Return the [x, y] coordinate for the center point of the cell that contains the specified text.  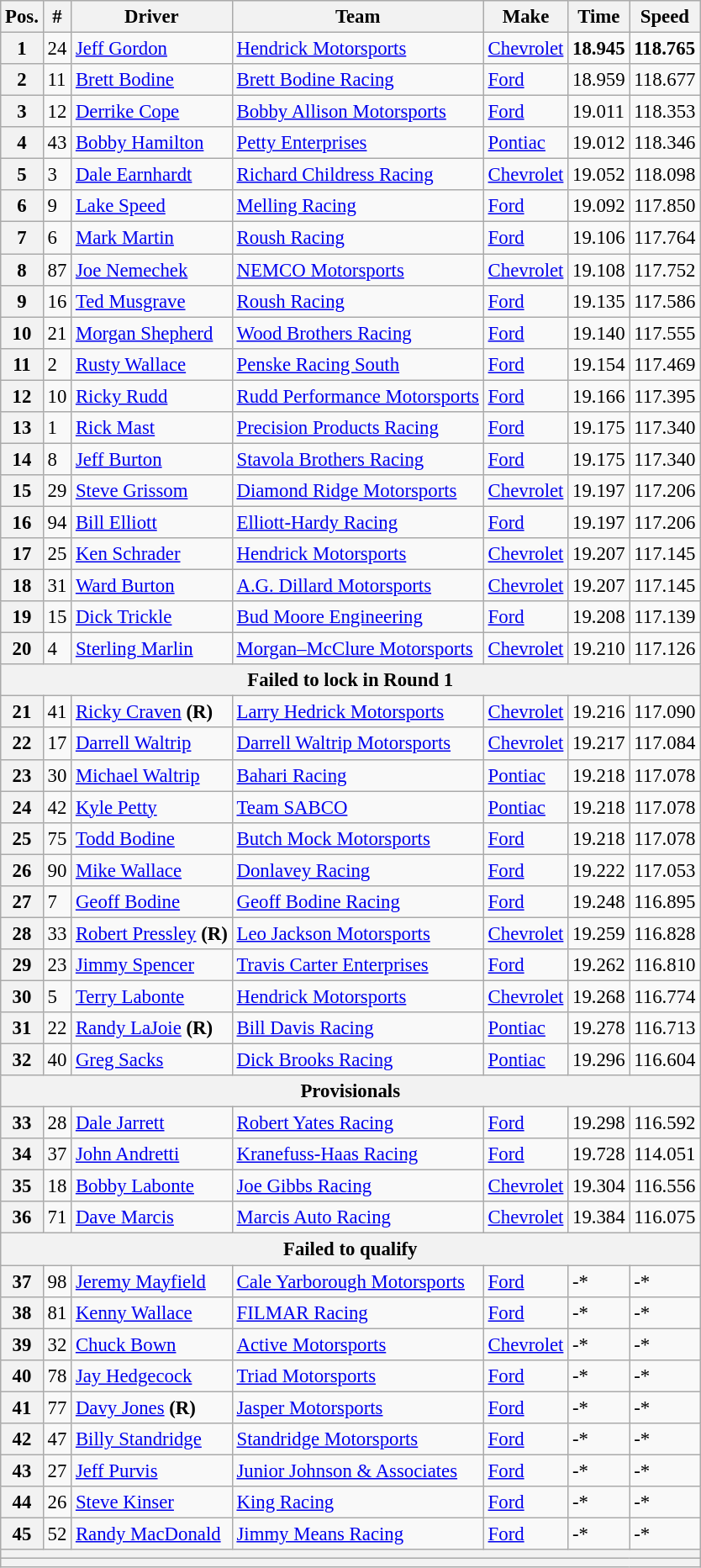
Ted Musgrave [152, 301]
117.395 [665, 396]
19.012 [598, 143]
Morgan Shepherd [152, 333]
19.728 [598, 1154]
Bobby Allison Motorsports [358, 112]
117.850 [665, 206]
117.469 [665, 364]
Brett Bodine Racing [358, 80]
Petty Enterprises [358, 143]
118.765 [665, 49]
52 [57, 1534]
117.764 [665, 238]
19.217 [598, 744]
NEMCO Motorsports [358, 270]
Billy Standridge [152, 1439]
Mike Wallace [152, 870]
John Andretti [152, 1154]
116.828 [665, 933]
Larry Hedrick Motorsports [358, 712]
# [57, 17]
19.140 [598, 333]
Michael Waltrip [152, 775]
A.G. Dillard Motorsports [358, 586]
Stavola Brothers Racing [358, 459]
Failed to lock in Round 1 [350, 680]
Bobby Hamilton [152, 143]
117.752 [665, 270]
118.098 [665, 175]
19.222 [598, 870]
Team [358, 17]
45 [22, 1534]
98 [57, 1281]
36 [22, 1218]
Team SABCO [358, 807]
Ken Schrader [152, 554]
44 [22, 1502]
Geoff Bodine Racing [358, 902]
King Racing [358, 1502]
Joe Gibbs Racing [358, 1186]
13 [22, 428]
38 [22, 1312]
90 [57, 870]
Jeff Burton [152, 459]
Travis Carter Enterprises [358, 965]
Melling Racing [358, 206]
Bobby Labonte [152, 1186]
Robert Yates Racing [358, 1123]
Dick Trickle [152, 617]
19.278 [598, 1028]
19.262 [598, 965]
78 [57, 1375]
Ricky Craven (R) [152, 712]
116.556 [665, 1186]
118.677 [665, 80]
117.084 [665, 744]
Precision Products Racing [358, 428]
Rudd Performance Motorsports [358, 396]
Chuck Bown [152, 1344]
19.259 [598, 933]
Cale Yarborough Motorsports [358, 1281]
Time [598, 17]
Richard Childress Racing [358, 175]
117.090 [665, 712]
19.052 [598, 175]
Marcis Auto Racing [358, 1218]
Todd Bodine [152, 838]
Rusty Wallace [152, 364]
Robert Pressley (R) [152, 933]
117.586 [665, 301]
Elliott-Hardy Racing [358, 522]
Junior Johnson & Associates [358, 1470]
Randy MacDonald [152, 1534]
Bill Elliott [152, 522]
81 [57, 1312]
19.011 [598, 112]
20 [22, 649]
Dale Earnhardt [152, 175]
19.296 [598, 1060]
Diamond Ridge Motorsports [358, 491]
Speed [665, 17]
75 [57, 838]
19.216 [598, 712]
Jimmy Spencer [152, 965]
Dave Marcis [152, 1218]
Dale Jarrett [152, 1123]
19.210 [598, 649]
Sterling Marlin [152, 649]
19.166 [598, 396]
Pos. [22, 17]
34 [22, 1154]
Kranefuss-Haas Racing [358, 1154]
Jay Hedgecock [152, 1375]
19.108 [598, 270]
Jeff Purvis [152, 1470]
Lake Speed [152, 206]
Kyle Petty [152, 807]
116.604 [665, 1060]
18.959 [598, 80]
116.810 [665, 965]
Mark Martin [152, 238]
Derrike Cope [152, 112]
35 [22, 1186]
114.051 [665, 1154]
116.075 [665, 1218]
116.895 [665, 902]
Donlavey Racing [358, 870]
Darrell Waltrip [152, 744]
Greg Sacks [152, 1060]
Triad Motorsports [358, 1375]
Standridge Motorsports [358, 1439]
Make [525, 17]
Bud Moore Engineering [358, 617]
19.384 [598, 1218]
Jeremy Mayfield [152, 1281]
19.298 [598, 1123]
Ward Burton [152, 586]
19 [22, 617]
Davy Jones (R) [152, 1407]
Brett Bodine [152, 80]
116.713 [665, 1028]
Bahari Racing [358, 775]
116.592 [665, 1123]
14 [22, 459]
116.774 [665, 996]
Bill Davis Racing [358, 1028]
Geoff Bodine [152, 902]
Jeff Gordon [152, 49]
Joe Nemechek [152, 270]
Kenny Wallace [152, 1312]
118.353 [665, 112]
Wood Brothers Racing [358, 333]
Jasper Motorsports [358, 1407]
Ricky Rudd [152, 396]
19.135 [598, 301]
47 [57, 1439]
Steve Kinser [152, 1502]
Driver [152, 17]
Failed to qualify [350, 1249]
117.139 [665, 617]
Jimmy Means Racing [358, 1534]
94 [57, 522]
FILMAR Racing [358, 1312]
Dick Brooks Racing [358, 1060]
Darrell Waltrip Motorsports [358, 744]
19.106 [598, 238]
Rick Mast [152, 428]
118.346 [665, 143]
19.154 [598, 364]
87 [57, 270]
19.248 [598, 902]
18.945 [598, 49]
Leo Jackson Motorsports [358, 933]
Terry Labonte [152, 996]
117.126 [665, 649]
Provisionals [350, 1091]
Morgan–McClure Motorsports [358, 649]
19.268 [598, 996]
39 [22, 1344]
Butch Mock Motorsports [358, 838]
Penske Racing South [358, 364]
71 [57, 1218]
19.092 [598, 206]
19.208 [598, 617]
Active Motorsports [358, 1344]
19.304 [598, 1186]
117.053 [665, 870]
Steve Grissom [152, 491]
77 [57, 1407]
Randy LaJoie (R) [152, 1028]
117.555 [665, 333]
